Return the (X, Y) coordinate for the center point of the cell that contains the specified text.  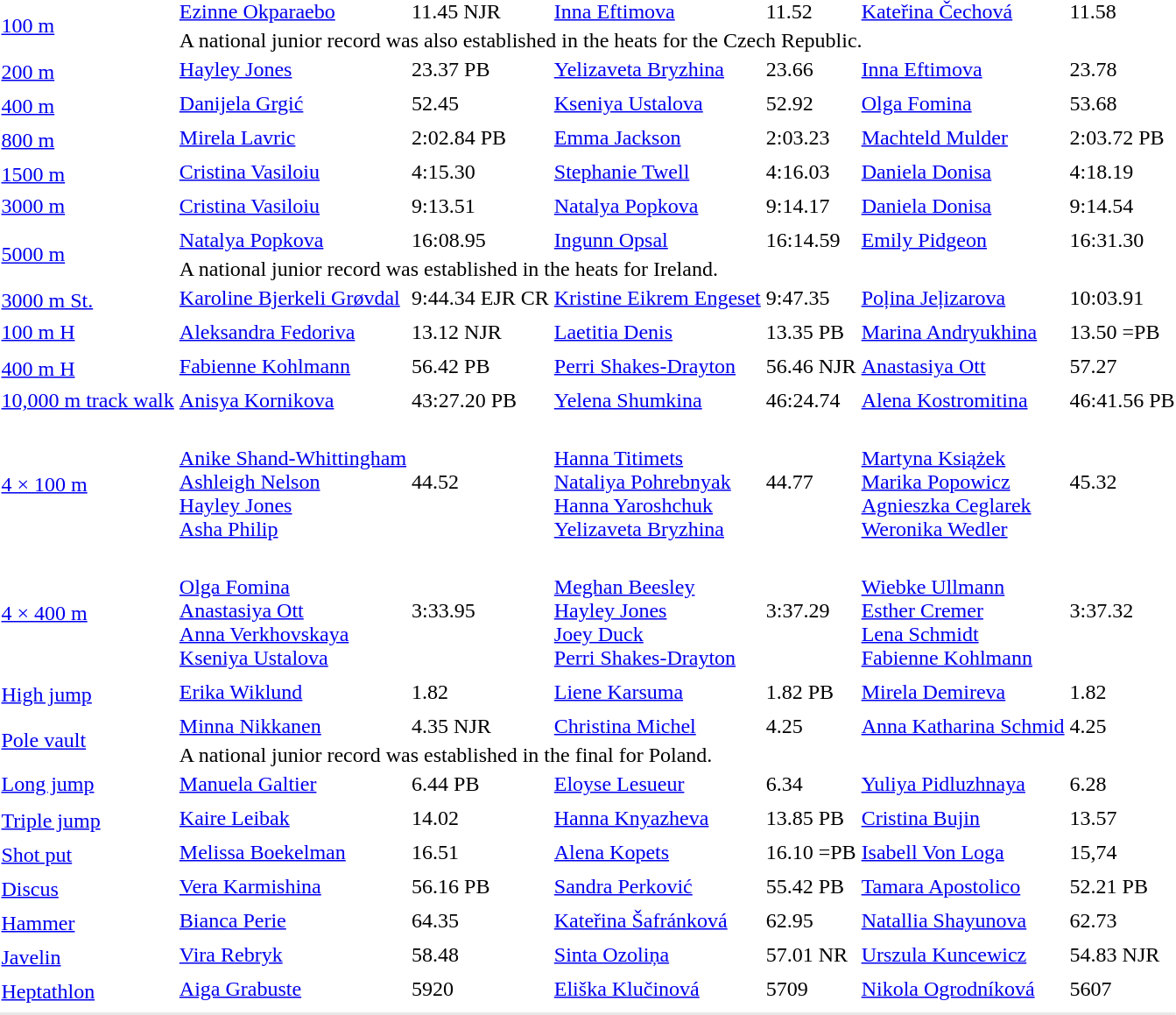
4:15.30 (481, 172)
400 m H (88, 369)
Ingunn Opsal (657, 240)
16:31.30 (1123, 240)
Fabienne Kohlmann (292, 366)
6.34 (811, 784)
Olga Fomina (963, 103)
Sandra Perković (657, 886)
Martyna KsiążekMarika PopowiczAgnieszka CeglarekWeronika Wedler (963, 482)
55.42 PB (811, 886)
13.35 PB (811, 332)
Marina Andryukhina (963, 332)
Stephanie Twell (657, 172)
23.66 (811, 69)
Melissa Boekelman (292, 852)
Natallia Shayunova (963, 920)
4.35 NJR (481, 726)
9:14.17 (811, 206)
Laetitia Denis (657, 332)
Yelizaveta Bryzhina (657, 69)
10,000 m track walk (88, 400)
Yelena Shumkina (657, 400)
23.78 (1123, 69)
2:03.72 PB (1123, 137)
13.12 NJR (481, 332)
Alena Kopets (657, 852)
57.27 (1123, 366)
46:24.74 (811, 400)
Eloyse Lesueur (657, 784)
56.46 NJR (811, 366)
14.02 (481, 818)
43:27.20 PB (481, 400)
Heptathlon (88, 991)
Vira Rebryk (292, 955)
1.82 PB (811, 692)
3:33.95 (481, 610)
3:37.32 (1123, 610)
4 × 100 m (88, 484)
Javelin (88, 957)
Cristina Bujin (963, 818)
23.37 PB (481, 69)
Discus (88, 889)
Meghan BeesleyHayley JonesJoey DuckPerri Shakes-Drayton (657, 610)
53.68 (1123, 103)
Christina Michel (657, 726)
52.21 PB (1123, 886)
1500 m (88, 174)
57.01 NR (811, 955)
Hanna TitimetsNataliya PohrebnyakHanna YaroshchukYelizaveta Bryzhina (657, 482)
Yuliya Pidluzhnaya (963, 784)
Manuela Galtier (292, 784)
Erika Wiklund (292, 692)
400 m (88, 106)
9:13.51 (481, 206)
9:44.34 EJR CR (481, 298)
200 m (88, 72)
Aleksandra Fedoriva (292, 332)
6.44 PB (481, 784)
2:02.84 PB (481, 137)
Triple jump (88, 821)
Danijela Grgić (292, 103)
Nikola Ogrodníková (963, 989)
5607 (1123, 989)
Anike Shand-WhittinghamAshleigh NelsonHayley JonesAsha Philip (292, 482)
64.35 (481, 920)
Poļina Jeļizarova (963, 298)
3:37.29 (811, 610)
13.50 =PB (1123, 332)
Inna Eftimova (963, 69)
13.57 (1123, 818)
A national junior record was also established in the heats for the Czech Republic. (677, 40)
58.48 (481, 955)
2:03.23 (811, 137)
3000 m St. (88, 300)
Kaire Leibak (292, 818)
44.52 (481, 482)
Hayley Jones (292, 69)
4:18.19 (1123, 172)
Long jump (88, 784)
4 × 400 m (88, 613)
13.85 PB (811, 818)
16.51 (481, 852)
Hammer (88, 923)
Liene Karsuma (657, 692)
Isabell Von Loga (963, 852)
6.28 (1123, 784)
Kseniya Ustalova (657, 103)
Karoline Bjerkeli Grøvdal (292, 298)
56.42 PB (481, 366)
16:14.59 (811, 240)
16.10 =PB (811, 852)
Mirela Lavric (292, 137)
54.83 NJR (1123, 955)
Anna Katharina Schmid (963, 726)
Olga FominaAnastasiya OttAnna VerkhovskayaKseniya Ustalova (292, 610)
9:14.54 (1123, 206)
44.77 (811, 482)
Pole vault (88, 741)
45.32 (1123, 482)
Tamara Apostolico (963, 886)
Mirela Demireva (963, 692)
100 m H (88, 332)
4:16.03 (811, 172)
62.95 (811, 920)
800 m (88, 140)
Eliška Klučinová (657, 989)
62.73 (1123, 920)
Minna Nikkanen (292, 726)
Machteld Mulder (963, 137)
Perri Shakes-Drayton (657, 366)
52.45 (481, 103)
Kateřina Šafránková (657, 920)
52.92 (811, 103)
46:41.56 PB (1123, 400)
3000 m (88, 206)
Sinta Ozoliņa (657, 955)
A national junior record was established in the heats for Ireland. (677, 269)
Aiga Grabuste (292, 989)
Emma Jackson (657, 137)
5920 (481, 989)
5709 (811, 989)
56.16 PB (481, 886)
Wiebke UllmannEsther CremerLena SchmidtFabienne Kohlmann (963, 610)
Anastasiya Ott (963, 366)
15,74 (1123, 852)
Alena Kostromitina (963, 400)
Kristine Eikrem Engeset (657, 298)
A national junior record was established in the final for Poland. (677, 755)
9:47.35 (811, 298)
Hanna Knyazheva (657, 818)
High jump (88, 694)
Anisya Kornikova (292, 400)
Bianca Perie (292, 920)
10:03.91 (1123, 298)
Shot put (88, 855)
16:08.95 (481, 240)
5000 m (88, 254)
Vera Karmishina (292, 886)
Urszula Kuncewicz (963, 955)
Emily Pidgeon (963, 240)
